Provide the (x, y) coordinate of the cell's center where the given text is located.  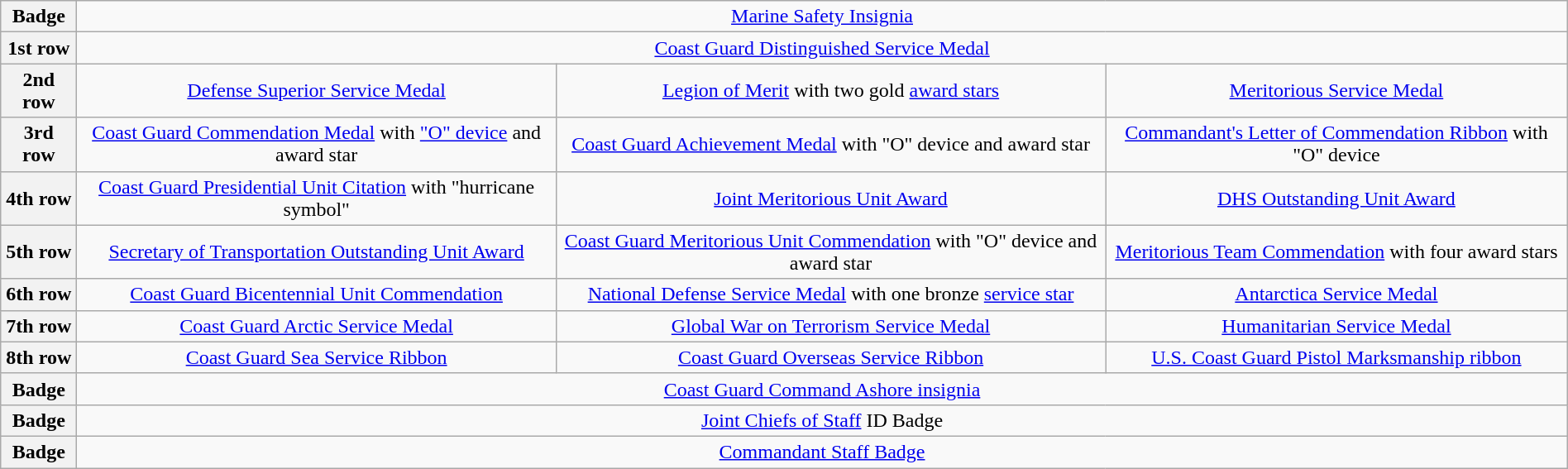
Secretary of Transportation Outstanding Unit Award (317, 251)
Commandant Staff Badge (822, 452)
Coast Guard Presidential Unit Citation with "hurricane symbol" (317, 199)
Coast Guard Sea Service Ribbon (317, 357)
1st row (39, 48)
Joint Meritorious Unit Award (830, 199)
Coast Guard Commendation Medal with "O" device and award star (317, 144)
Meritorious Team Commendation with four award stars (1336, 251)
Legion of Merit with two gold award stars (830, 91)
Coast Guard Bicentennial Unit Commendation (317, 294)
Coast Guard Command Ashore insignia (822, 389)
DHS Outstanding Unit Award (1336, 199)
U.S. Coast Guard Pistol Marksmanship ribbon (1336, 357)
6th row (39, 294)
8th row (39, 357)
3rd row (39, 144)
7th row (39, 326)
Coast Guard Overseas Service Ribbon (830, 357)
Marine Safety Insignia (822, 17)
Defense Superior Service Medal (317, 91)
Antarctica Service Medal (1336, 294)
Coast Guard Arctic Service Medal (317, 326)
Joint Chiefs of Staff ID Badge (822, 420)
Commandant's Letter of Commendation Ribbon with "O" device (1336, 144)
4th row (39, 199)
National Defense Service Medal with one bronze service star (830, 294)
5th row (39, 251)
Coast Guard Meritorious Unit Commendation with "O" device and award star (830, 251)
2nd row (39, 91)
Coast Guard Achievement Medal with "O" device and award star (830, 144)
Humanitarian Service Medal (1336, 326)
Meritorious Service Medal (1336, 91)
Coast Guard Distinguished Service Medal (822, 48)
Global War on Terrorism Service Medal (830, 326)
